Scan for the cell matching the given text and deliver its [x, y] coordinate at center. 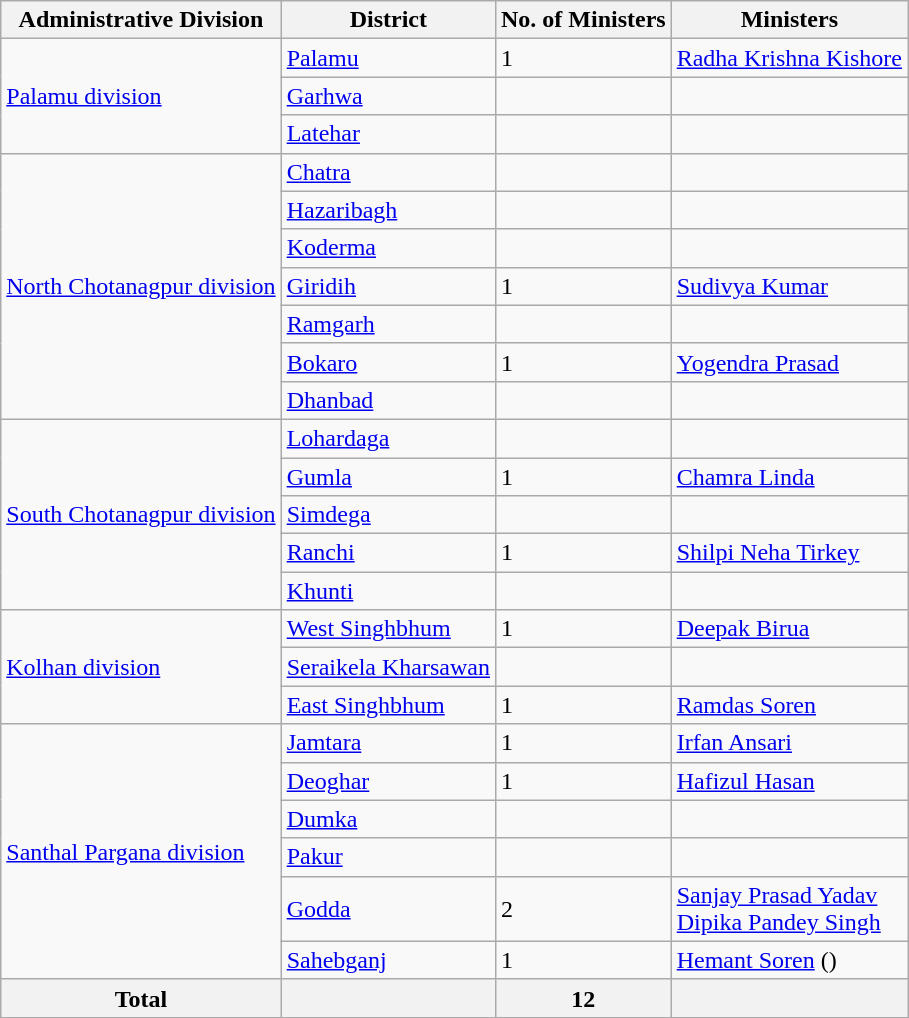
Chatra [388, 172]
Koderma [388, 248]
Gumla [388, 477]
Khunti [388, 591]
No. of Ministers [583, 20]
West Singhbhum [388, 629]
Seraikela Kharsawan [388, 667]
Chamra Linda [789, 477]
Dumka [388, 819]
Ramdas Soren [789, 705]
East Singhbhum [388, 705]
Godda [388, 908]
12 [583, 998]
Radha Krishna Kishore [789, 58]
Garhwa [388, 96]
District [388, 20]
Irfan Ansari [789, 743]
Palamu division [141, 96]
Latehar [388, 134]
Total [141, 998]
Dhanbad [388, 400]
Giridih [388, 286]
Ranchi [388, 553]
2 [583, 908]
Yogendra Prasad [789, 362]
Ministers [789, 20]
Ramgarh [388, 324]
Hazaribagh [388, 210]
South Chotanagpur division [141, 514]
Sudivya Kumar [789, 286]
Palamu [388, 58]
Deepak Birua [789, 629]
Sanjay Prasad YadavDipika Pandey Singh [789, 908]
Simdega [388, 515]
Shilpi Neha Tirkey [789, 553]
Pakur [388, 857]
Hafizul Hasan [789, 781]
Hemant Soren () [789, 960]
Santhal Pargana division [141, 852]
Lohardaga [388, 438]
Kolhan division [141, 667]
North Chotanagpur division [141, 286]
Administrative Division [141, 20]
Sahebganj [388, 960]
Jamtara [388, 743]
Bokaro [388, 362]
Deoghar [388, 781]
